Pinpoint the cell where the given text exists, returning its [x, y] midpoint coordinate. 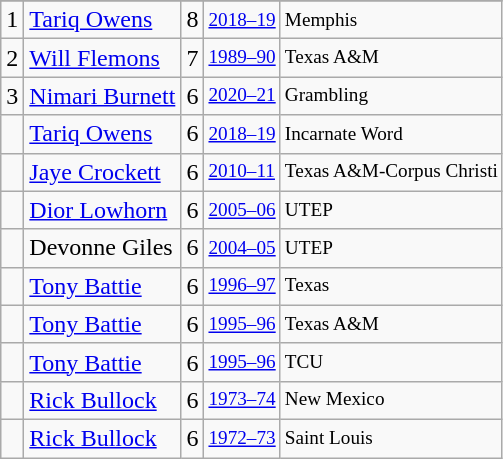
2004–05 [242, 248]
Saint Louis [391, 438]
Will Flemons [102, 58]
TCU [391, 362]
Dior Lowhorn [102, 210]
8 [192, 20]
Grambling [391, 96]
2 [12, 58]
Texas [391, 286]
1996–97 [242, 286]
New Mexico [391, 400]
Memphis [391, 20]
7 [192, 58]
2020–21 [242, 96]
1972–73 [242, 438]
Devonne Giles [102, 248]
Nimari Burnett [102, 96]
Jaye Crockett [102, 172]
1989–90 [242, 58]
1 [12, 20]
2010–11 [242, 172]
3 [12, 96]
2005–06 [242, 210]
Incarnate Word [391, 134]
Texas A&M-Corpus Christi [391, 172]
1973–74 [242, 400]
